From the cell containing the given text, extract its center point as [X, Y] coordinate. 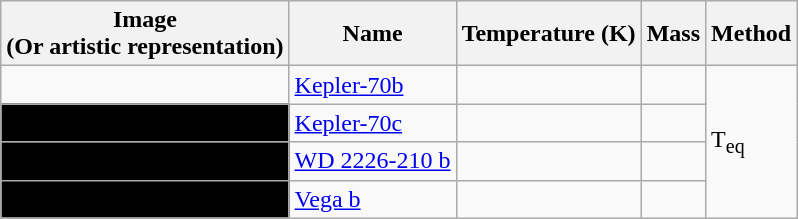
Mass [673, 34]
Temperature (K) [548, 34]
Teq [752, 142]
Vega b [372, 199]
Method [752, 34]
Kepler-70b [372, 85]
Image(Or artistic representation) [145, 34]
WD 2226-210 b [372, 161]
Name [372, 34]
Kepler-70c [372, 123]
